Output the [X, Y] coordinate of the center of the cell containing the given text.  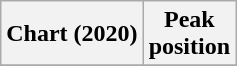
Chart (2020) [72, 34]
Peakposition [189, 34]
